Identify which cell holds the provided text, then report its (X, Y) central coordinate. 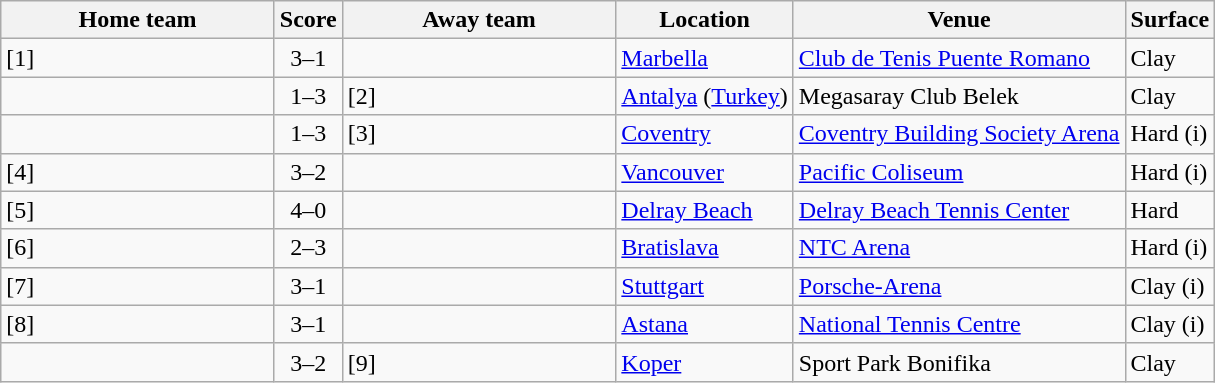
[2] (479, 96)
[6] (138, 248)
[5] (138, 210)
Hard (1170, 210)
Venue (959, 20)
NTC Arena (959, 248)
Home team (138, 20)
Antalya (Turkey) (704, 96)
2–3 (308, 248)
Location (704, 20)
Club de Tenis Puente Romano (959, 58)
National Tennis Centre (959, 324)
Megasaray Club Belek (959, 96)
Porsche-Arena (959, 286)
Coventry (704, 134)
[7] (138, 286)
Surface (1170, 20)
Delray Beach (704, 210)
Stuttgart (704, 286)
Delray Beach Tennis Center (959, 210)
Bratislava (704, 248)
[1] (138, 58)
Marbella (704, 58)
[9] (479, 362)
4–0 (308, 210)
Coventry Building Society Arena (959, 134)
Koper (704, 362)
Vancouver (704, 172)
Sport Park Bonifika (959, 362)
[3] (479, 134)
Pacific Coliseum (959, 172)
Away team (479, 20)
[8] (138, 324)
[4] (138, 172)
Score (308, 20)
Astana (704, 324)
